Locate the cell with the specified text and output its (X, Y) center coordinate. 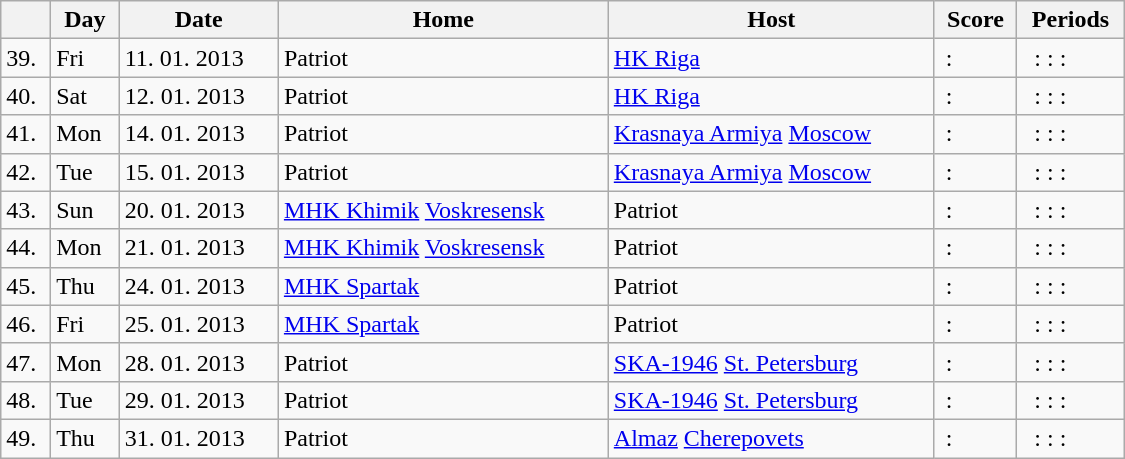
Host (771, 20)
41. (26, 134)
Home (443, 20)
20. 01. 2013 (198, 210)
39. (26, 58)
45. (26, 286)
14. 01. 2013 (198, 134)
24. 01. 2013 (198, 286)
Day (86, 20)
44. (26, 248)
43. (26, 210)
28. 01. 2013 (198, 362)
15. 01. 2013 (198, 172)
47. (26, 362)
46. (26, 324)
40. (26, 96)
Sun (86, 210)
12. 01. 2013 (198, 96)
Date (198, 20)
11. 01. 2013 (198, 58)
25. 01. 2013 (198, 324)
49. (26, 438)
Sat (86, 96)
48. (26, 400)
31. 01. 2013 (198, 438)
Score (976, 20)
21. 01. 2013 (198, 248)
29. 01. 2013 (198, 400)
Almaz Cherepovets (771, 438)
42. (26, 172)
Periods (1070, 20)
